Locate the cell with the specified text and output its (X, Y) center coordinate. 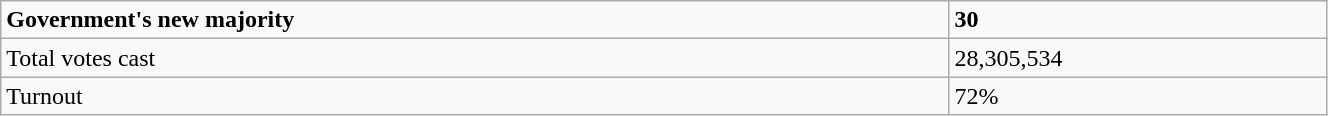
Turnout (475, 96)
28,305,534 (1138, 58)
30 (1138, 20)
72% (1138, 96)
Government's new majority (475, 20)
Total votes cast (475, 58)
